Output the (X, Y) coordinate of the center of the cell containing the given text.  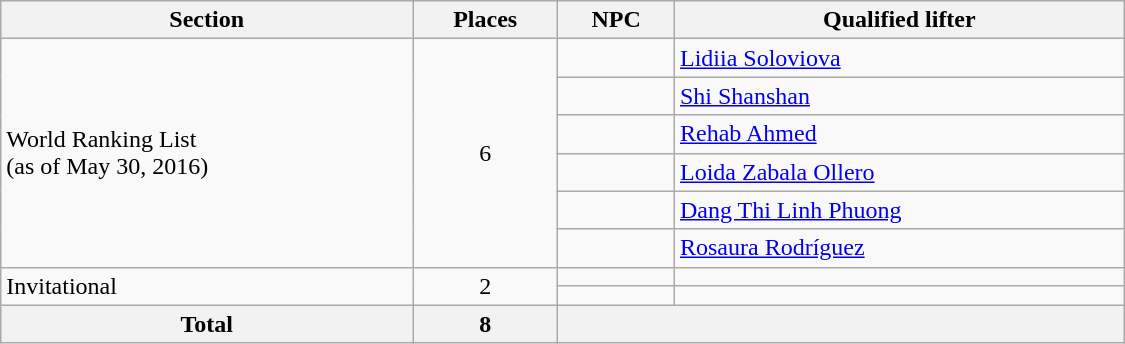
Section (207, 20)
6 (486, 153)
Rosaura Rodríguez (899, 248)
Qualified lifter (899, 20)
Total (207, 324)
Places (486, 20)
Dang Thi Linh Phuong (899, 210)
Rehab Ahmed (899, 134)
Invitational (207, 286)
8 (486, 324)
Loida Zabala Ollero (899, 172)
NPC (616, 20)
World Ranking List(as of May 30, 2016) (207, 153)
2 (486, 286)
Shi Shanshan (899, 96)
Lidiia Soloviova (899, 58)
